From the cell containing the given text, extract its center point as [x, y] coordinate. 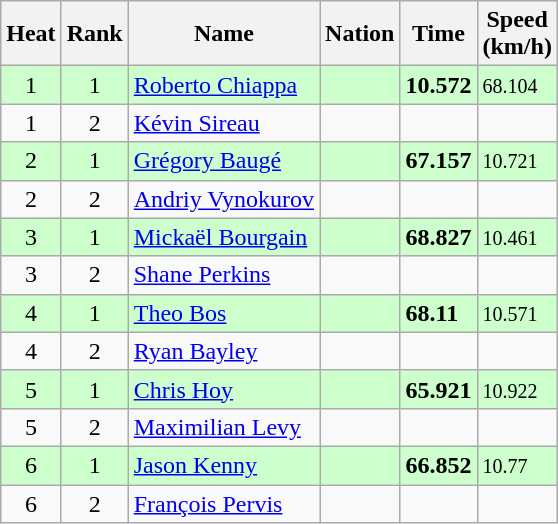
10.721 [517, 161]
10.461 [517, 237]
10.77 [517, 465]
67.157 [438, 161]
10.922 [517, 389]
Shane Perkins [224, 275]
Jason Kenny [224, 465]
Mickaël Bourgain [224, 237]
68.11 [438, 313]
Nation [360, 34]
Andriy Vynokurov [224, 199]
68.104 [517, 85]
François Pervis [224, 503]
Rank [94, 34]
68.827 [438, 237]
Name [224, 34]
Speed(km/h) [517, 34]
66.852 [438, 465]
Roberto Chiappa [224, 85]
Grégory Baugé [224, 161]
Chris Hoy [224, 389]
Maximilian Levy [224, 427]
Time [438, 34]
65.921 [438, 389]
10.571 [517, 313]
Kévin Sireau [224, 123]
Heat [31, 34]
Ryan Bayley [224, 351]
10.572 [438, 85]
Theo Bos [224, 313]
